Output the (x, y) coordinate of the center of the cell containing the given text.  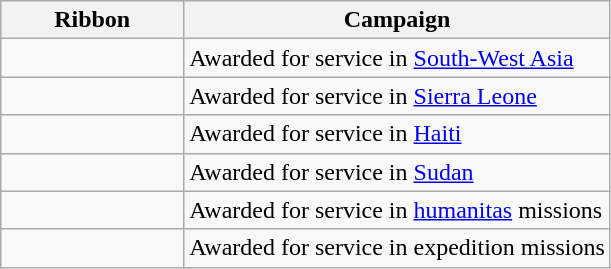
Awarded for service in South-West Asia (398, 58)
Awarded for service in Sudan (398, 172)
Awarded for service in humanitas missions (398, 210)
Campaign (398, 20)
Awarded for service in expedition missions (398, 248)
Awarded for service in Haiti (398, 134)
Ribbon (92, 20)
Awarded for service in Sierra Leone (398, 96)
